Extract the (X, Y) coordinate from the center of the cell holding the provided text.  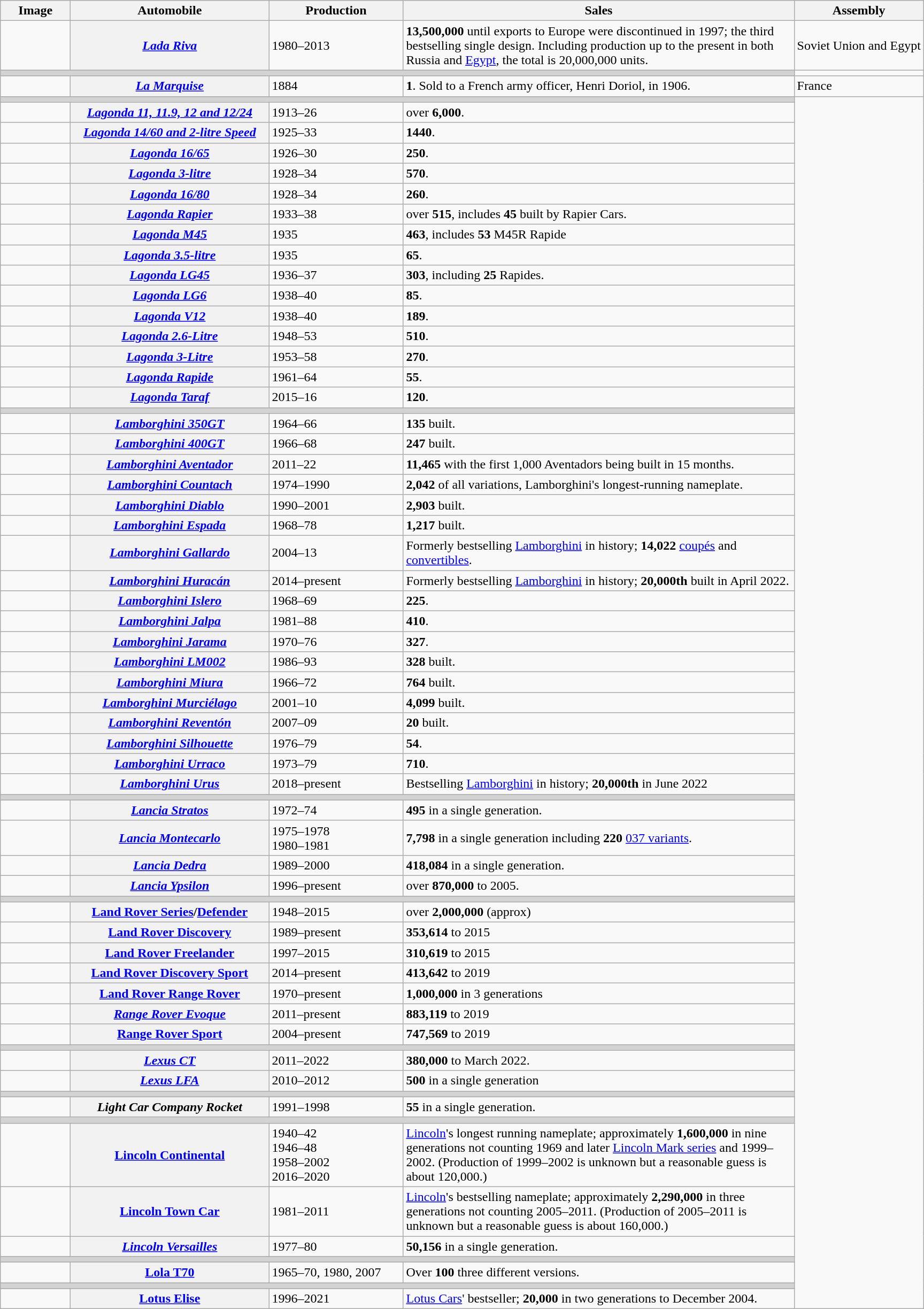
1961–64 (336, 377)
Lamborghini Reventón (170, 723)
Lamborghini Miura (170, 682)
Lincoln Versailles (170, 1246)
353,614 to 2015 (599, 933)
Lamborghini Diablo (170, 505)
Lotus Cars' bestseller; 20,000 in two generations to December 2004. (599, 1299)
410. (599, 621)
20 built. (599, 723)
Lotus Elise (170, 1299)
7,798 in a single generation including 220 037 variants. (599, 837)
Lancia Montecarlo (170, 837)
Light Car Company Rocket (170, 1107)
1. Sold to a French army officer, Henri Doriol, in 1906. (599, 86)
Lamborghini 400GT (170, 444)
Bestselling Lamborghini in history; 20,000th in June 2022 (599, 784)
Lexus CT (170, 1060)
Lagonda 14/60 and 2-litre Speed (170, 133)
Lagonda 16/65 (170, 153)
Automobile (170, 11)
Production (336, 11)
Lagonda 3.5-litre (170, 255)
over 6,000. (599, 112)
2004–present (336, 1034)
50,156 in a single generation. (599, 1246)
Lamborghini Silhouette (170, 743)
189. (599, 316)
Lagonda LG45 (170, 275)
over 2,000,000 (approx) (599, 912)
1965–70, 1980, 2007 (336, 1273)
Lamborghini Huracán (170, 580)
Formerly bestselling Lamborghini in history; 14,022 coupés and convertibles. (599, 553)
1975–19781980–1981 (336, 837)
54. (599, 743)
1968–78 (336, 525)
2004–13 (336, 553)
418,084 in a single generation. (599, 865)
Land Rover Range Rover (170, 994)
1913–26 (336, 112)
Over 100 three different versions. (599, 1273)
247 built. (599, 444)
France (859, 86)
1980–2013 (336, 45)
Lamborghini LM002 (170, 662)
1968–69 (336, 601)
1991–1998 (336, 1107)
250. (599, 153)
Lada Riva (170, 45)
Lamborghini Murciélago (170, 703)
Lamborghini Gallardo (170, 553)
Range Rover Sport (170, 1034)
380,000 to March 2022. (599, 1060)
270. (599, 357)
La Marquise (170, 86)
Land Rover Freelander (170, 953)
1986–93 (336, 662)
Lagonda V12 (170, 316)
2011–22 (336, 464)
Lamborghini 350GT (170, 423)
2007–09 (336, 723)
764 built. (599, 682)
1948–2015 (336, 912)
1997–2015 (336, 953)
1970–76 (336, 642)
1973–79 (336, 764)
225. (599, 601)
Lamborghini Jarama (170, 642)
Lamborghini Urraco (170, 764)
2011–present (336, 1014)
Lagonda LG6 (170, 296)
710. (599, 764)
85. (599, 296)
1926–30 (336, 153)
4,099 built. (599, 703)
1989–2000 (336, 865)
55. (599, 377)
Lamborghini Aventador (170, 464)
2018–present (336, 784)
Lamborghini Espada (170, 525)
Soviet Union and Egypt (859, 45)
413,642 to 2019 (599, 973)
1884 (336, 86)
Lagonda Rapier (170, 214)
over 515, includes 45 built by Rapier Cars. (599, 214)
Sales (599, 11)
1981–2011 (336, 1211)
1990–2001 (336, 505)
Lamborghini Urus (170, 784)
1,217 built. (599, 525)
1970–present (336, 994)
Lagonda 3-Litre (170, 357)
1,000,000 in 3 generations (599, 994)
Lancia Ypsilon (170, 885)
1989–present (336, 933)
2011–2022 (336, 1060)
1953–58 (336, 357)
2001–10 (336, 703)
1977–80 (336, 1246)
1996–present (336, 885)
2010–2012 (336, 1081)
Lancia Dedra (170, 865)
Lagonda 16/80 (170, 194)
Land Rover Discovery Sport (170, 973)
1996–2021 (336, 1299)
Lola T70 (170, 1273)
1966–68 (336, 444)
Lagonda 11, 11.9, 12 and 12/24 (170, 112)
55 in a single generation. (599, 1107)
1974–1990 (336, 484)
510. (599, 336)
1933–38 (336, 214)
260. (599, 194)
Lagonda 2.6-Litre (170, 336)
Lamborghini Islero (170, 601)
495 in a single generation. (599, 810)
Lagonda Taraf (170, 397)
Assembly (859, 11)
135 built. (599, 423)
1981–88 (336, 621)
Formerly bestselling Lamborghini in history; 20,000th built in April 2022. (599, 580)
Lagonda M45 (170, 234)
310,619 to 2015 (599, 953)
2,042 of all variations, Lamborghini's longest-running nameplate. (599, 484)
1966–72 (336, 682)
Lagonda Rapide (170, 377)
328 built. (599, 662)
Lincoln Continental (170, 1155)
Lamborghini Countach (170, 484)
1925–33 (336, 133)
1940–421946–481958–20022016–2020 (336, 1155)
747,569 to 2019 (599, 1034)
500 in a single generation (599, 1081)
Lancia Stratos (170, 810)
120. (599, 397)
over 870,000 to 2005. (599, 885)
Lamborghini Jalpa (170, 621)
1976–79 (336, 743)
65. (599, 255)
Image (35, 11)
327. (599, 642)
Land Rover Series/Defender (170, 912)
1972–74 (336, 810)
Range Rover Evoque (170, 1014)
303, including 25 Rapides. (599, 275)
570. (599, 173)
Land Rover Discovery (170, 933)
Lagonda 3-litre (170, 173)
1964–66 (336, 423)
463, includes 53 M45R Rapide (599, 234)
2,903 built. (599, 505)
883,119 to 2019 (599, 1014)
1948–53 (336, 336)
1440. (599, 133)
1936–37 (336, 275)
Lincoln Town Car (170, 1211)
2015–16 (336, 397)
Lexus LFA (170, 1081)
11,465 with the first 1,000 Aventadors being built in 15 months. (599, 464)
